Find where the given text appears and provide that cell's center as (x, y) coordinate. 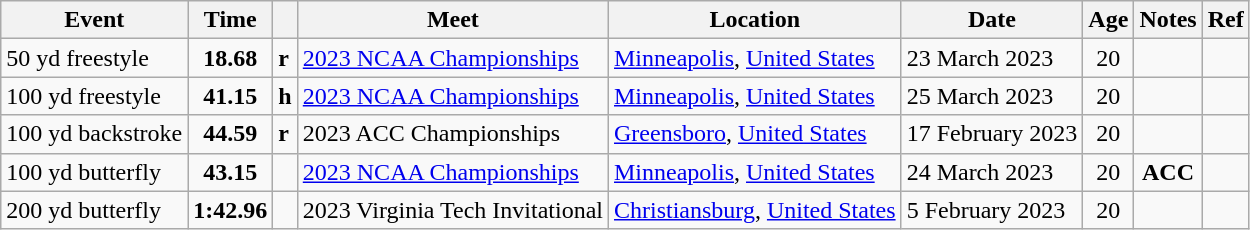
100 yd butterfly (94, 172)
Event (94, 20)
Meet (452, 20)
h (285, 96)
25 March 2023 (992, 96)
Date (992, 20)
2023 ACC Championships (452, 134)
Christiansburg, United States (754, 210)
24 March 2023 (992, 172)
100 yd backstroke (94, 134)
1:42.96 (230, 210)
17 February 2023 (992, 134)
43.15 (230, 172)
50 yd freestyle (94, 58)
41.15 (230, 96)
Time (230, 20)
Ref (1226, 20)
100 yd freestyle (94, 96)
44.59 (230, 134)
5 February 2023 (992, 210)
Location (754, 20)
23 March 2023 (992, 58)
200 yd butterfly (94, 210)
ACC (1168, 172)
Age (1108, 20)
Greensboro, United States (754, 134)
2023 Virginia Tech Invitational (452, 210)
18.68 (230, 58)
Notes (1168, 20)
